For the text-containing cell, return its midpoint in [x, y] coordinate format. 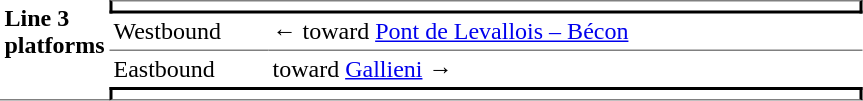
Westbound [188, 33]
Line 3 platforms [54, 50]
← toward Pont de Levallois – Bécon [565, 33]
Eastbound [188, 69]
toward Gallieni → [565, 69]
